Capture the cell that displays the provided text and extract its (x, y) central coordinate. 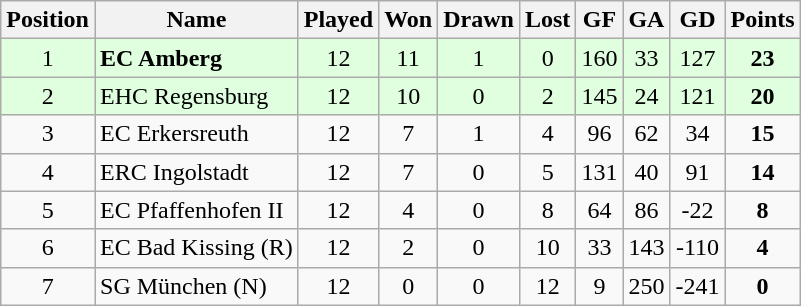
6 (48, 248)
34 (698, 134)
14 (762, 172)
Won (408, 20)
EC Erkersreuth (196, 134)
Played (338, 20)
145 (600, 96)
62 (646, 134)
91 (698, 172)
EC Pfaffenhofen II (196, 210)
Drawn (479, 20)
-110 (698, 248)
Lost (547, 20)
GA (646, 20)
-241 (698, 286)
EC Bad Kissing (R) (196, 248)
15 (762, 134)
EC Amberg (196, 58)
Name (196, 20)
143 (646, 248)
23 (762, 58)
-22 (698, 210)
GD (698, 20)
131 (600, 172)
9 (600, 286)
64 (600, 210)
40 (646, 172)
GF (600, 20)
11 (408, 58)
160 (600, 58)
SG München (N) (196, 286)
24 (646, 96)
127 (698, 58)
Points (762, 20)
Position (48, 20)
ERC Ingolstadt (196, 172)
121 (698, 96)
86 (646, 210)
20 (762, 96)
EHC Regensburg (196, 96)
250 (646, 286)
3 (48, 134)
96 (600, 134)
